Output the (X, Y) coordinate of the center of the cell containing the given text.  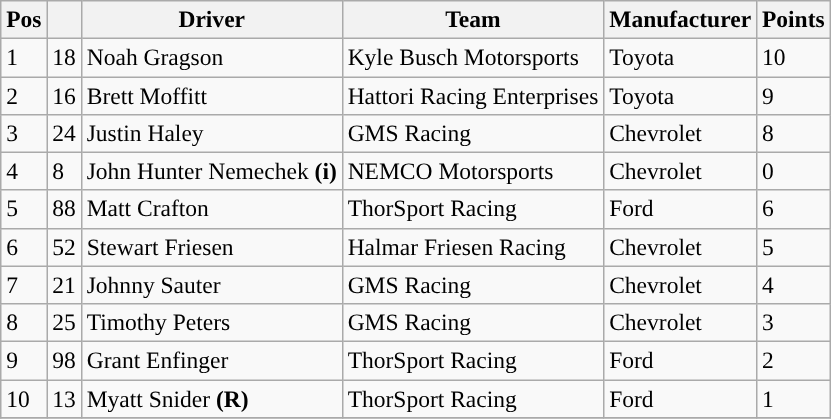
Team (473, 19)
Johnny Sauter (212, 285)
25 (64, 322)
Driver (212, 19)
Halmar Friesen Racing (473, 247)
Stewart Friesen (212, 247)
Kyle Busch Motorsports (473, 57)
21 (64, 285)
24 (64, 133)
Noah Gragson (212, 57)
Grant Enfinger (212, 360)
Brett Moffitt (212, 95)
52 (64, 247)
Manufacturer (680, 19)
NEMCO Motorsports (473, 171)
0 (794, 171)
John Hunter Nemechek (i) (212, 171)
Hattori Racing Enterprises (473, 95)
16 (64, 95)
Pos (24, 19)
Timothy Peters (212, 322)
Justin Haley (212, 133)
18 (64, 57)
98 (64, 360)
Matt Crafton (212, 209)
Points (794, 19)
Myatt Snider (R) (212, 398)
7 (24, 285)
88 (64, 209)
13 (64, 398)
